Provide the (X, Y) coordinate of the cell's center where the given text is located.  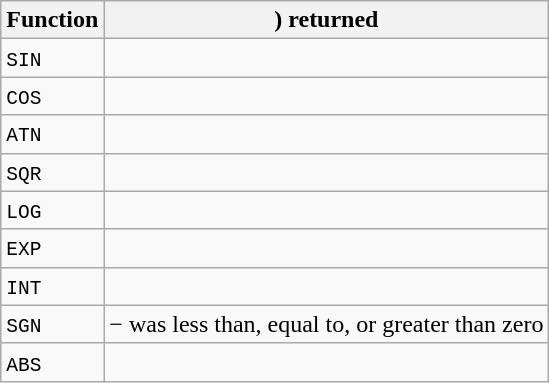
) returned (326, 20)
EXP (52, 248)
SQR (52, 172)
COS (52, 96)
ABS (52, 362)
INT (52, 286)
LOG (52, 210)
ATN (52, 134)
SGN (52, 324)
SIN (52, 58)
− was less than, equal to, or greater than zero (326, 324)
Function (52, 20)
